From the cell containing the given text, extract its center point as [X, Y] coordinate. 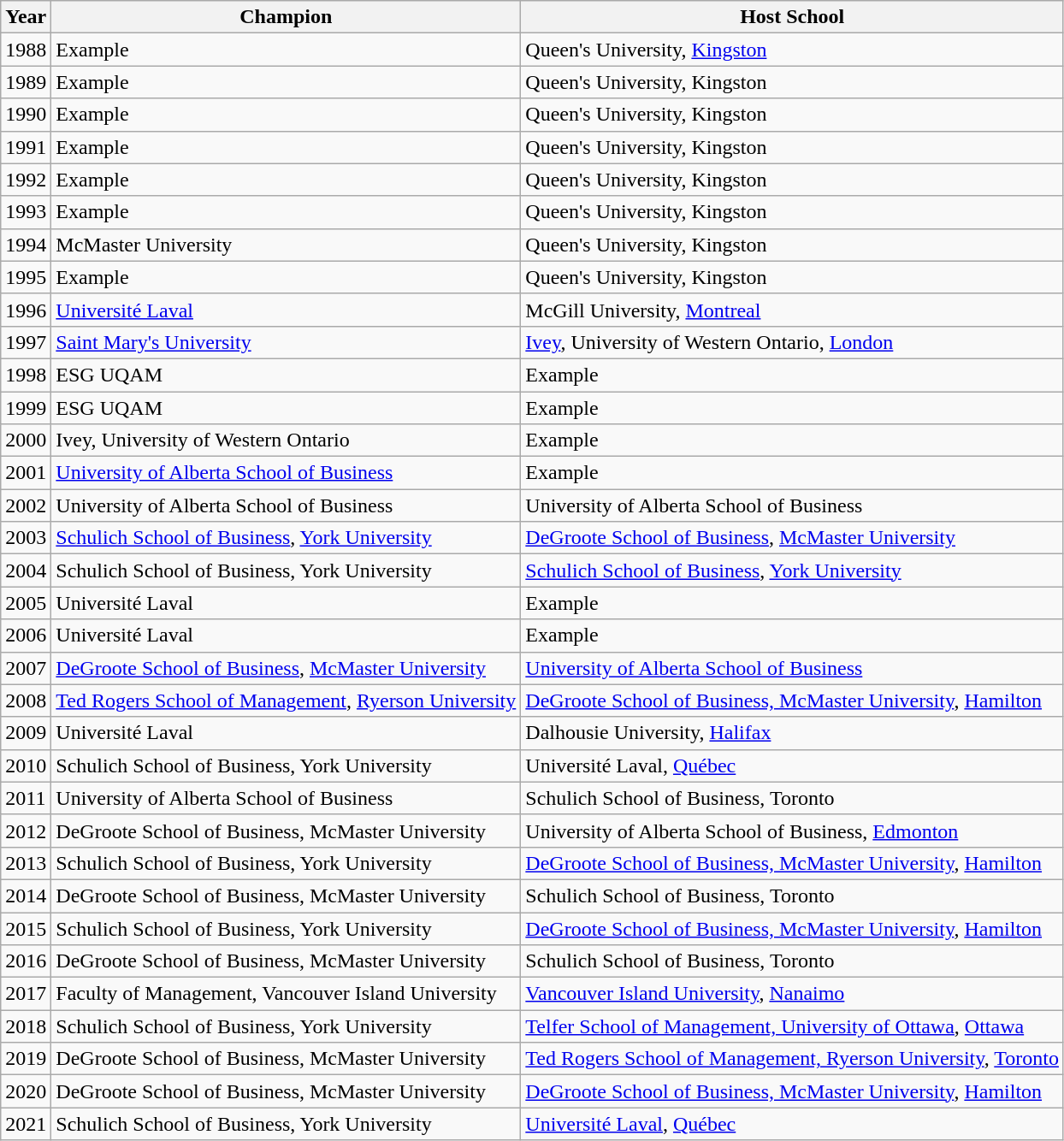
2011 [26, 798]
2015 [26, 928]
2009 [26, 733]
1993 [26, 212]
2004 [26, 570]
1999 [26, 408]
2005 [26, 603]
2002 [26, 505]
2010 [26, 766]
Faculty of Management, Vancouver Island University [286, 994]
Dalhousie University, Halifax [792, 733]
Ivey, University of Western Ontario, London [792, 342]
University of Alberta School of Business, Edmonton [792, 831]
1994 [26, 245]
Ivey, University of Western Ontario [286, 440]
2017 [26, 994]
2016 [26, 961]
1988 [26, 50]
Ted Rogers School of Management, Ryerson University [286, 701]
2008 [26, 701]
Host School [792, 17]
1992 [26, 180]
2006 [26, 636]
Saint Mary's University [286, 342]
1990 [26, 115]
Telfer School of Management, University of Ottawa, Ottawa [792, 1026]
1997 [26, 342]
2013 [26, 863]
2007 [26, 668]
2019 [26, 1059]
Champion [286, 17]
2018 [26, 1026]
Vancouver Island University, Nanaimo [792, 994]
1996 [26, 310]
McGill University, Montreal [792, 310]
Year [26, 17]
2021 [26, 1124]
2012 [26, 831]
2014 [26, 896]
1991 [26, 147]
Ted Rogers School of Management, Ryerson University, Toronto [792, 1059]
1998 [26, 375]
McMaster University [286, 245]
1989 [26, 82]
1995 [26, 277]
2020 [26, 1091]
2000 [26, 440]
2003 [26, 538]
2001 [26, 473]
